Identify which cell holds the provided text, then report its [x, y] central coordinate. 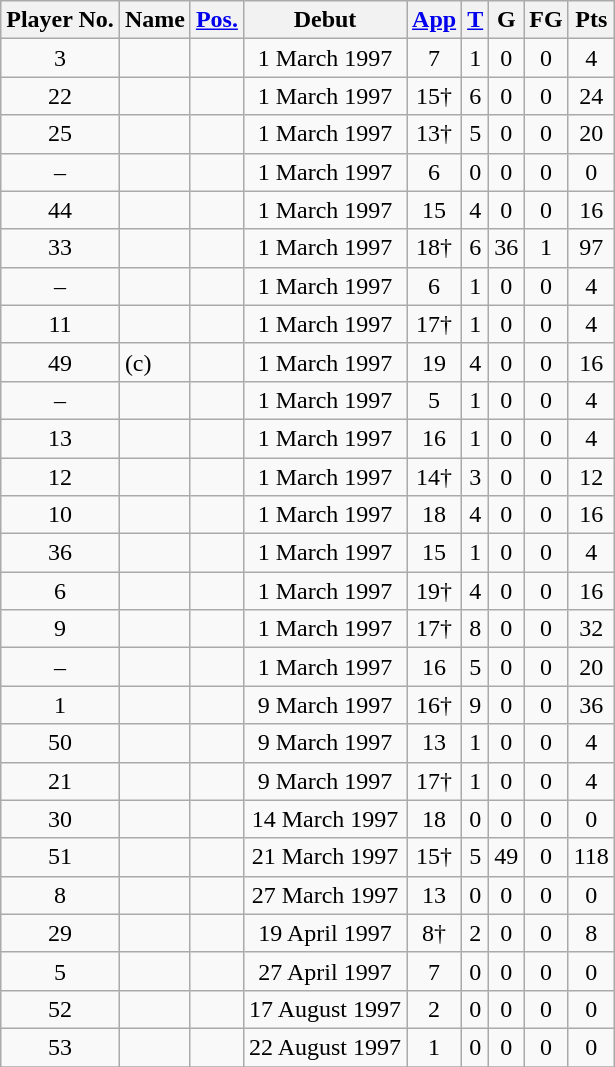
29 [60, 933]
Pos. [216, 20]
33 [60, 248]
17 August 1997 [324, 1009]
10 [60, 515]
44 [60, 210]
FG [546, 20]
30 [60, 819]
14† [434, 477]
21 March 1997 [324, 857]
11 [60, 324]
27 March 1997 [324, 895]
8† [434, 933]
16† [434, 705]
App [434, 20]
Name [154, 20]
53 [60, 1047]
14 March 1997 [324, 819]
118 [591, 857]
13† [434, 134]
19† [434, 591]
25 [60, 134]
27 April 1997 [324, 971]
(c) [154, 362]
19 April 1997 [324, 933]
22 August 1997 [324, 1047]
Pts [591, 20]
97 [591, 248]
Debut [324, 20]
18† [434, 248]
21 [60, 781]
52 [60, 1009]
T [476, 20]
22 [60, 96]
19 [434, 362]
Player No. [60, 20]
G [506, 20]
32 [591, 629]
51 [60, 857]
50 [60, 743]
24 [591, 96]
